Return [X, Y] of the center of cell containing provided text 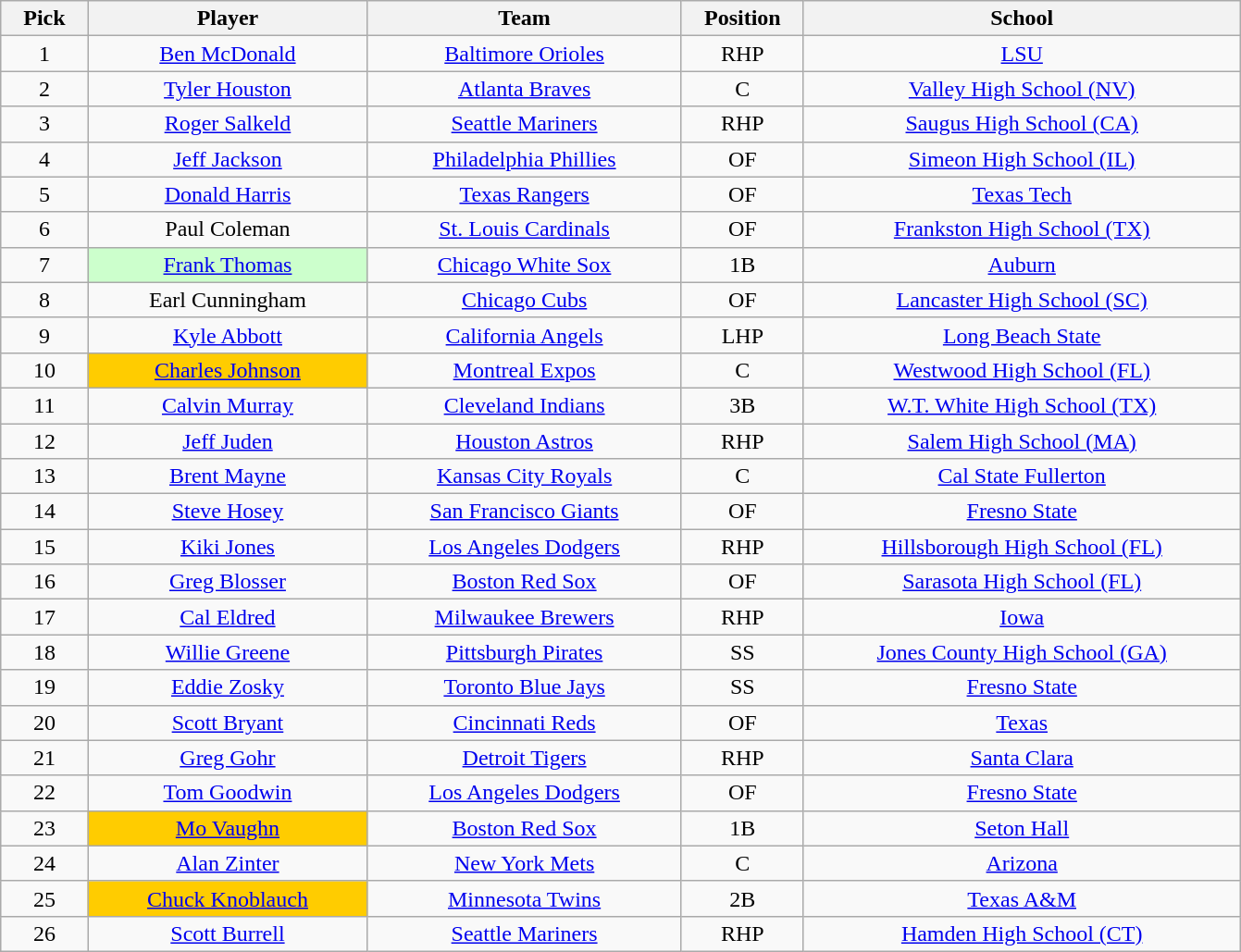
Saugus High School (CA) [1022, 124]
17 [44, 617]
Philadelphia Phillies [525, 159]
Tom Goodwin [228, 793]
W.T. White High School (TX) [1022, 405]
Frank Thomas [228, 265]
3B [742, 405]
Jeff Jackson [228, 159]
Pittsburgh Pirates [525, 652]
Scott Burrell [228, 933]
LSU [1022, 54]
4 [44, 159]
10 [44, 370]
21 [44, 758]
13 [44, 476]
25 [44, 898]
22 [44, 793]
Atlanta Braves [525, 89]
Chuck Knoblauch [228, 898]
Player [228, 19]
Texas Rangers [525, 194]
Jones County High School (GA) [1022, 652]
Charles Johnson [228, 370]
Salem High School (MA) [1022, 441]
Auburn [1022, 265]
Kiki Jones [228, 547]
San Francisco Giants [525, 512]
18 [44, 652]
Tyler Houston [228, 89]
Greg Gohr [228, 758]
Pick [44, 19]
11 [44, 405]
Earl Cunningham [228, 300]
Montreal Expos [525, 370]
Greg Blosser [228, 582]
12 [44, 441]
Kansas City Royals [525, 476]
Ben McDonald [228, 54]
Chicago Cubs [525, 300]
3 [44, 124]
Team [525, 19]
Chicago White Sox [525, 265]
19 [44, 687]
Houston Astros [525, 441]
1 [44, 54]
Arizona [1022, 863]
2B [742, 898]
Santa Clara [1022, 758]
Donald Harris [228, 194]
14 [44, 512]
School [1022, 19]
Eddie Zosky [228, 687]
LHP [742, 335]
Iowa [1022, 617]
Cal Eldred [228, 617]
New York Mets [525, 863]
Steve Hosey [228, 512]
8 [44, 300]
Toronto Blue Jays [525, 687]
20 [44, 723]
Willie Greene [228, 652]
Sarasota High School (FL) [1022, 582]
St. Louis Cardinals [525, 229]
California Angels [525, 335]
Frankston High School (TX) [1022, 229]
Mo Vaughn [228, 828]
Brent Mayne [228, 476]
Scott Bryant [228, 723]
9 [44, 335]
Valley High School (NV) [1022, 89]
5 [44, 194]
Seton Hall [1022, 828]
Westwood High School (FL) [1022, 370]
Hamden High School (CT) [1022, 933]
6 [44, 229]
Calvin Murray [228, 405]
Baltimore Orioles [525, 54]
Lancaster High School (SC) [1022, 300]
Minnesota Twins [525, 898]
23 [44, 828]
Texas Tech [1022, 194]
26 [44, 933]
Position [742, 19]
Texas A&M [1022, 898]
Cleveland Indians [525, 405]
Jeff Juden [228, 441]
Alan Zinter [228, 863]
Kyle Abbott [228, 335]
7 [44, 265]
Texas [1022, 723]
Hillsborough High School (FL) [1022, 547]
Long Beach State [1022, 335]
Roger Salkeld [228, 124]
Milwaukee Brewers [525, 617]
Paul Coleman [228, 229]
Cincinnati Reds [525, 723]
15 [44, 547]
16 [44, 582]
Simeon High School (IL) [1022, 159]
Detroit Tigers [525, 758]
Cal State Fullerton [1022, 476]
2 [44, 89]
24 [44, 863]
